Scan for the cell matching the given text and deliver its (x, y) coordinate at center. 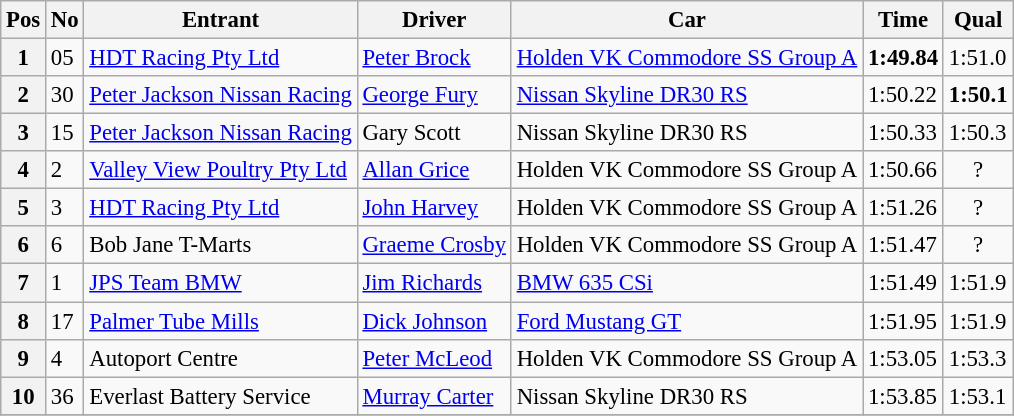
Pos (24, 20)
John Harvey (434, 208)
Dick Johnson (434, 321)
36 (65, 396)
1:51.47 (904, 245)
Car (686, 20)
10 (24, 396)
Time (904, 20)
1:51.95 (904, 321)
Gary Scott (434, 133)
Peter Brock (434, 58)
1:53.3 (978, 358)
30 (65, 95)
9 (24, 358)
Bob Jane T-Marts (220, 245)
JPS Team BMW (220, 283)
Palmer Tube Mills (220, 321)
1:50.66 (904, 170)
1:51.26 (904, 208)
17 (65, 321)
Ford Mustang GT (686, 321)
Qual (978, 20)
Murray Carter (434, 396)
1:53.1 (978, 396)
Graeme Crosby (434, 245)
Allan Grice (434, 170)
Jim Richards (434, 283)
BMW 635 CSi (686, 283)
Peter McLeod (434, 358)
Autoport Centre (220, 358)
1:53.05 (904, 358)
1:51.0 (978, 58)
George Fury (434, 95)
5 (24, 208)
1:51.49 (904, 283)
1:50.33 (904, 133)
1:49.84 (904, 58)
Entrant (220, 20)
8 (24, 321)
1:50.1 (978, 95)
05 (65, 58)
No (65, 20)
1:50.22 (904, 95)
Driver (434, 20)
Everlast Battery Service (220, 396)
Valley View Poultry Pty Ltd (220, 170)
15 (65, 133)
1:50.3 (978, 133)
7 (24, 283)
1:53.85 (904, 396)
